Scan for the cell matching the given text and deliver its [X, Y] coordinate at center. 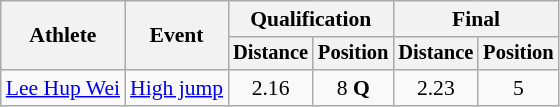
Qualification [310, 19]
Athlete [63, 36]
8 Q [353, 88]
Lee Hup Wei [63, 88]
5 [518, 88]
2.23 [436, 88]
2.16 [270, 88]
Final [476, 19]
High jump [176, 88]
Event [176, 36]
